Return the (X, Y) coordinate for the center point of the cell that contains the specified text.  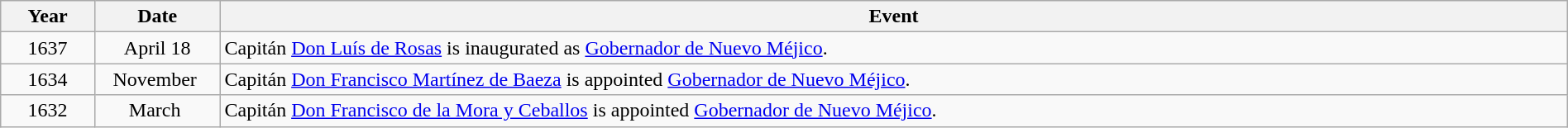
Capitán Don Francisco de la Mora y Ceballos is appointed Gobernador de Nuevo Méjico. (893, 111)
Capitán Don Luís de Rosas is inaugurated as Gobernador de Nuevo Méjico. (893, 48)
April 18 (157, 48)
Capitán Don Francisco Martínez de Baeza is appointed Gobernador de Nuevo Méjico. (893, 79)
Date (157, 17)
Event (893, 17)
Year (48, 17)
March (157, 111)
1632 (48, 111)
1634 (48, 79)
1637 (48, 48)
November (157, 79)
